Provide the [X, Y] coordinate of the cell's center where the given text is located.  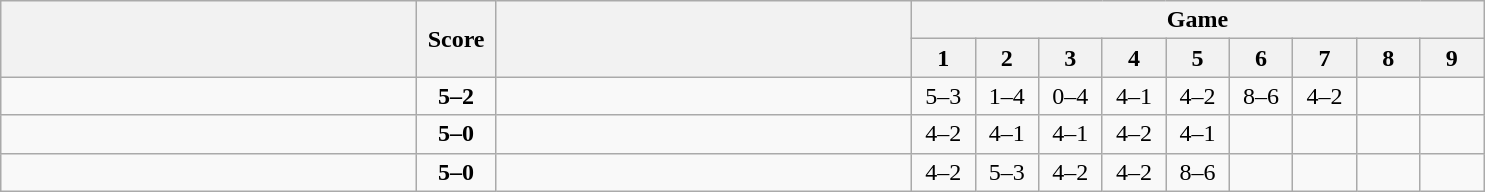
Score [456, 39]
Game [1197, 20]
1–4 [1007, 96]
7 [1325, 58]
2 [1007, 58]
0–4 [1071, 96]
5 [1198, 58]
3 [1071, 58]
6 [1261, 58]
9 [1452, 58]
8 [1388, 58]
5–2 [456, 96]
4 [1134, 58]
1 [943, 58]
